Locate the cell with the specified text and output its [X, Y] center coordinate. 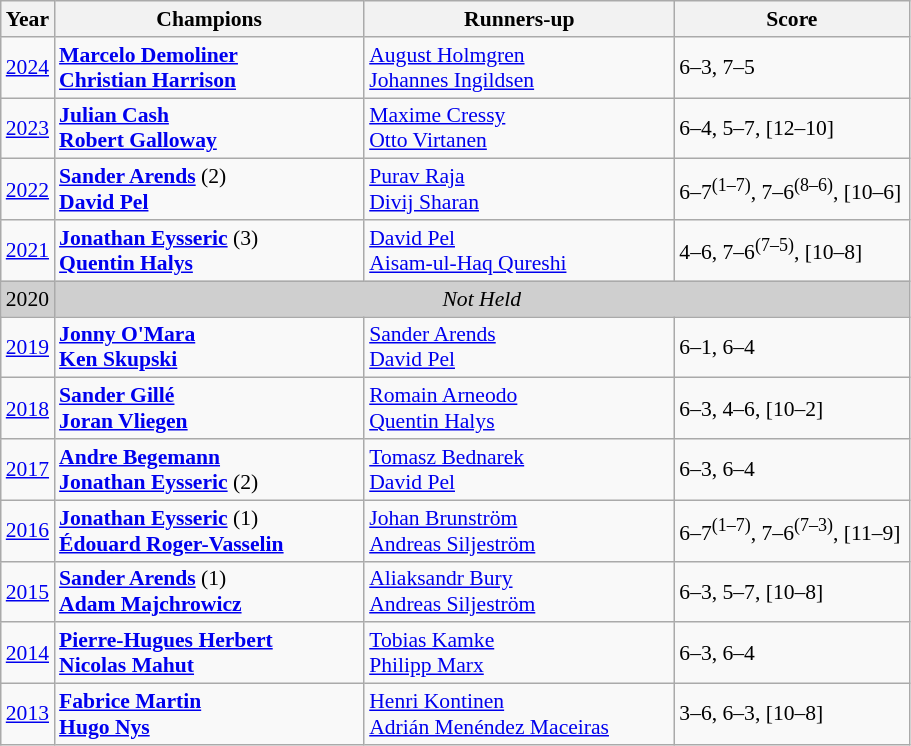
2021 [28, 250]
Sander Arends (2) David Pel [209, 190]
Champions [209, 19]
Jonathan Eysseric (3) Quentin Halys [209, 250]
Romain Arneodo Quentin Halys [519, 408]
2015 [28, 592]
3–6, 6–3, [10–8] [792, 714]
Jonny O'Mara Ken Skupski [209, 348]
Sander Gillé Joran Vliegen [209, 408]
Score [792, 19]
August Holmgren Johannes Ingildsen [519, 68]
Year [28, 19]
4–6, 7–6(7–5), [10–8] [792, 250]
Pierre-Hugues Herbert Nicolas Mahut [209, 654]
David Pel Aisam-ul-Haq Qureshi [519, 250]
2024 [28, 68]
Runners-up [519, 19]
Henri Kontinen Adrián Menéndez Maceiras [519, 714]
Johan Brunström Andreas Siljeström [519, 530]
Sander Arends David Pel [519, 348]
Tobias Kamke Philipp Marx [519, 654]
Maxime Cressy Otto Virtanen [519, 128]
6–1, 6–4 [792, 348]
6–7(1–7), 7–6(7–3), [11–9] [792, 530]
6–3, 7–5 [792, 68]
Julian Cash Robert Galloway [209, 128]
Purav Raja Divij Sharan [519, 190]
2017 [28, 470]
Marcelo Demoliner Christian Harrison [209, 68]
2018 [28, 408]
2020 [28, 299]
2016 [28, 530]
Aliaksandr Bury Andreas Siljeström [519, 592]
2022 [28, 190]
2023 [28, 128]
6–3, 4–6, [10–2] [792, 408]
Sander Arends (1) Adam Majchrowicz [209, 592]
6–3, 5–7, [10–8] [792, 592]
Jonathan Eysseric (1) Édouard Roger-Vasselin [209, 530]
Not Held [482, 299]
2013 [28, 714]
Fabrice Martin Hugo Nys [209, 714]
2019 [28, 348]
Andre Begemann Jonathan Eysseric (2) [209, 470]
Tomasz Bednarek David Pel [519, 470]
6–4, 5–7, [12–10] [792, 128]
2014 [28, 654]
6–7(1–7), 7–6(8–6), [10–6] [792, 190]
